Return (x, y) of the center of cell containing provided text 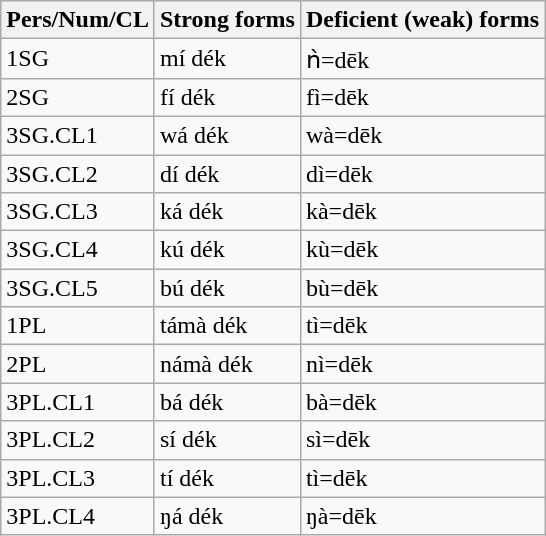
dí dék (227, 173)
1SG (78, 59)
fí dék (227, 97)
3PL.CL3 (78, 478)
sí dék (227, 440)
ǹ=dēk (422, 59)
Strong forms (227, 20)
3SG.CL1 (78, 135)
bú dék (227, 288)
3PL.CL2 (78, 440)
1PL (78, 326)
bà=dēk (422, 402)
kú dék (227, 250)
támà dék (227, 326)
ŋà=dēk (422, 516)
ŋá dék (227, 516)
wá dék (227, 135)
dì=dēk (422, 173)
mí dék (227, 59)
3SG.CL4 (78, 250)
Deficient (weak) forms (422, 20)
3PL.CL1 (78, 402)
Pers/Num/CL (78, 20)
námà dék (227, 364)
3SG.CL5 (78, 288)
tí dék (227, 478)
2SG (78, 97)
kù=dēk (422, 250)
ká dék (227, 212)
3PL.CL4 (78, 516)
fì=dēk (422, 97)
kà=dēk (422, 212)
bá dék (227, 402)
wà=dēk (422, 135)
sì=dēk (422, 440)
3SG.CL3 (78, 212)
3SG.CL2 (78, 173)
2PL (78, 364)
nì=dēk (422, 364)
bù=dēk (422, 288)
